Identify which cell holds the provided text, then report its [X, Y] central coordinate. 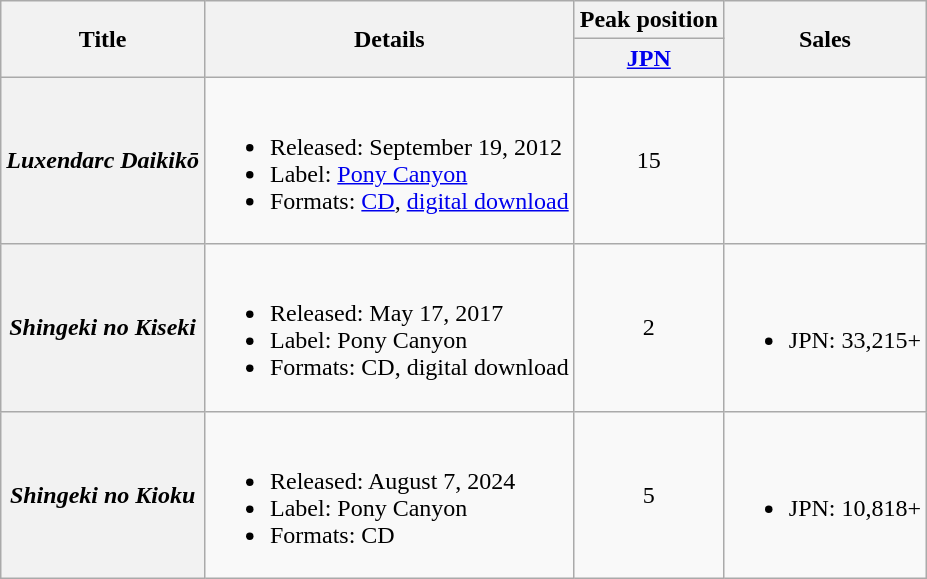
Shingeki no Kioku [103, 494]
2 [648, 328]
JPN [648, 58]
Title [103, 39]
5 [648, 494]
Sales [824, 39]
Released: May 17, 2017Label: Pony CanyonFormats: CD, digital download [389, 328]
Details [389, 39]
JPN: 33,215+ [824, 328]
Released: August 7, 2024Label: Pony CanyonFormats: CD [389, 494]
Released: September 19, 2012Label: Pony CanyonFormats: CD, digital download [389, 160]
JPN: 10,818+ [824, 494]
Luxendarc Daikikō [103, 160]
Peak position [648, 20]
15 [648, 160]
Shingeki no Kiseki [103, 328]
